Find where the given text appears and provide that cell's center as [x, y] coordinate. 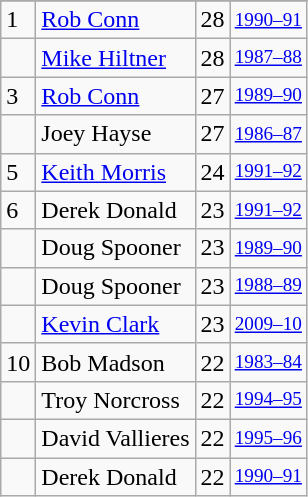
Bob Madson [116, 362]
Troy Norcross [116, 400]
1983–84 [268, 362]
2009–10 [268, 324]
Keith Morris [116, 172]
Kevin Clark [116, 324]
1 [18, 20]
1988–89 [268, 286]
3 [18, 96]
1987–88 [268, 58]
24 [212, 172]
5 [18, 172]
6 [18, 210]
1994–95 [268, 400]
David Vallieres [116, 438]
Mike Hiltner [116, 58]
Joey Hayse [116, 134]
10 [18, 362]
1986–87 [268, 134]
1995–96 [268, 438]
